Provide the (X, Y) coordinate of the cell's center where the given text is located.  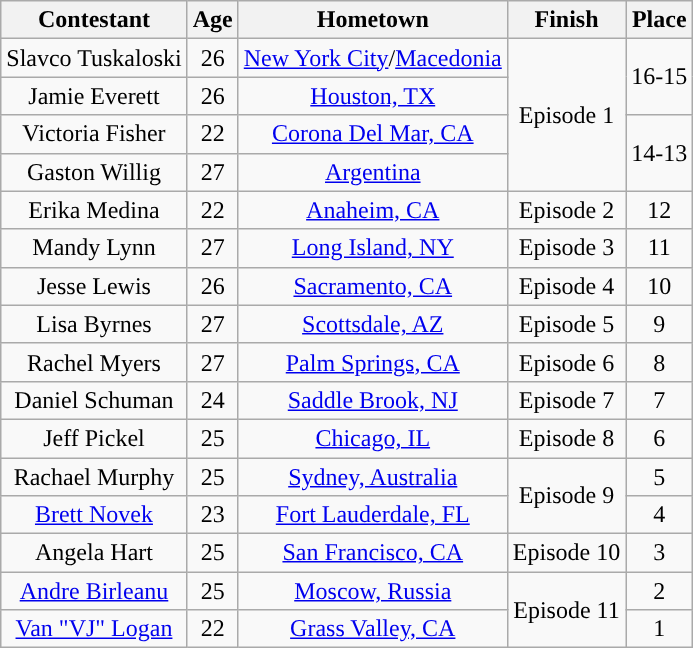
2 (660, 591)
Van "VJ" Logan (94, 629)
Daniel Schuman (94, 400)
Episode 7 (566, 400)
Finish (566, 20)
Episode 9 (566, 496)
24 (212, 400)
Erika Medina (94, 210)
Moscow, Russia (372, 591)
6 (660, 438)
5 (660, 477)
Episode 4 (566, 286)
Jesse Lewis (94, 286)
Lisa Byrnes (94, 324)
Episode 3 (566, 248)
11 (660, 248)
San Francisco, CA (372, 553)
3 (660, 553)
Mandy Lynn (94, 248)
14-13 (660, 153)
Angela Hart (94, 553)
8 (660, 362)
Episode 10 (566, 553)
Jamie Everett (94, 96)
16-15 (660, 77)
Argentina (372, 172)
New York City/Macedonia (372, 58)
Fort Lauderdale, FL (372, 515)
Sydney, Australia (372, 477)
Corona Del Mar, CA (372, 134)
Rachel Myers (94, 362)
Grass Valley, CA (372, 629)
12 (660, 210)
Episode 6 (566, 362)
Rachael Murphy (94, 477)
Anaheim, CA (372, 210)
Contestant (94, 20)
Hometown (372, 20)
4 (660, 515)
Episode 1 (566, 115)
Long Island, NY (372, 248)
23 (212, 515)
Episode 8 (566, 438)
Jeff Pickel (94, 438)
Episode 5 (566, 324)
Chicago, IL (372, 438)
1 (660, 629)
9 (660, 324)
Saddle Brook, NJ (372, 400)
Episode 11 (566, 610)
Sacramento, CA (372, 286)
Scottsdale, AZ (372, 324)
7 (660, 400)
Episode 2 (566, 210)
Slavco Tuskaloski (94, 58)
Place (660, 20)
Gaston Willig (94, 172)
Houston, TX (372, 96)
Palm Springs, CA (372, 362)
Victoria Fisher (94, 134)
Age (212, 20)
10 (660, 286)
Andre Birleanu (94, 591)
Brett Novek (94, 515)
